Capture the cell that displays the provided text and extract its [X, Y] central coordinate. 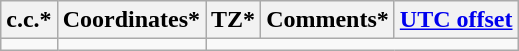
Comments* [328, 20]
c.c.* [29, 20]
TZ* [234, 20]
Coordinates* [131, 20]
UTC offset [456, 20]
